Return the (x, y) coordinate for the center point of the cell that contains the specified text.  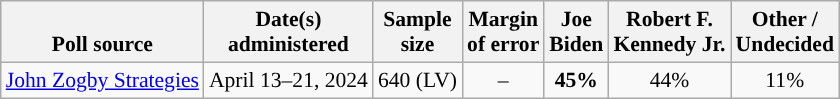
Robert F.Kennedy Jr. (669, 32)
April 13–21, 2024 (288, 80)
11% (784, 80)
JoeBiden (576, 32)
Samplesize (418, 32)
640 (LV) (418, 80)
Date(s)administered (288, 32)
Poll source (102, 32)
Marginof error (503, 32)
44% (669, 80)
– (503, 80)
45% (576, 80)
Other /Undecided (784, 32)
John Zogby Strategies (102, 80)
